Capture the cell that displays the provided text and extract its (x, y) central coordinate. 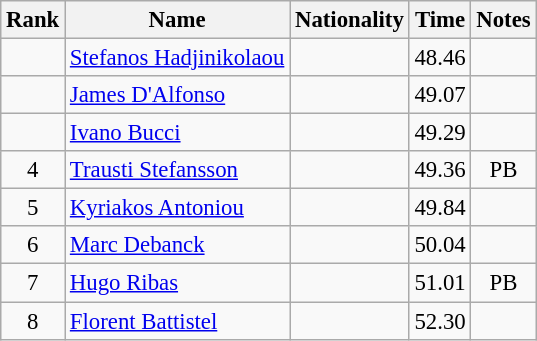
Marc Debanck (178, 245)
Stefanos Hadjinikolaou (178, 58)
48.46 (440, 58)
James D'Alfonso (178, 95)
8 (33, 321)
50.04 (440, 245)
Hugo Ribas (178, 283)
49.29 (440, 133)
4 (33, 170)
5 (33, 208)
Rank (33, 20)
49.07 (440, 95)
7 (33, 283)
Name (178, 20)
Kyriakos Antoniou (178, 208)
Nationality (350, 20)
Notes (504, 20)
Time (440, 20)
6 (33, 245)
52.30 (440, 321)
Ivano Bucci (178, 133)
Trausti Stefansson (178, 170)
49.84 (440, 208)
49.36 (440, 170)
Florent Battistel (178, 321)
51.01 (440, 283)
